Pinpoint the cell where the given text exists, returning its (x, y) midpoint coordinate. 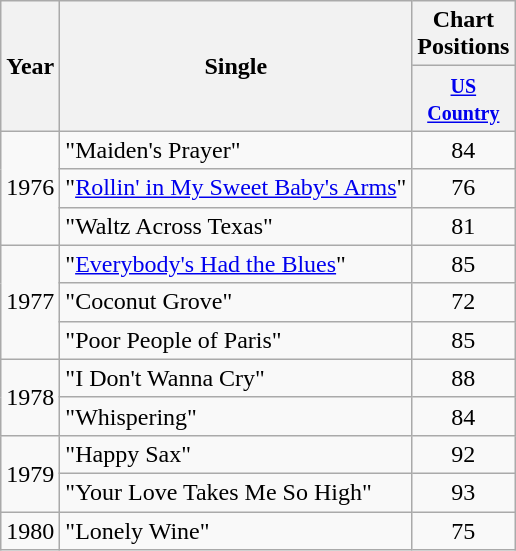
75 (464, 531)
"I Don't Wanna Cry" (236, 378)
"Waltz Across Texas" (236, 226)
1978 (30, 397)
Single (236, 66)
72 (464, 302)
"Poor People of Paris" (236, 340)
"Lonely Wine" (236, 531)
"Maiden's Prayer" (236, 150)
1977 (30, 302)
"Happy Sax" (236, 454)
"Coconut Grove" (236, 302)
1980 (30, 531)
"Whispering" (236, 416)
"Your Love Takes Me So High" (236, 492)
Chart Positions (464, 34)
1976 (30, 188)
1979 (30, 473)
76 (464, 188)
93 (464, 492)
88 (464, 378)
"Rollin' in My Sweet Baby's Arms" (236, 188)
92 (464, 454)
81 (464, 226)
US Country (464, 98)
Year (30, 66)
"Everybody's Had the Blues" (236, 264)
